Output the [x, y] coordinate of the center of the cell containing the given text.  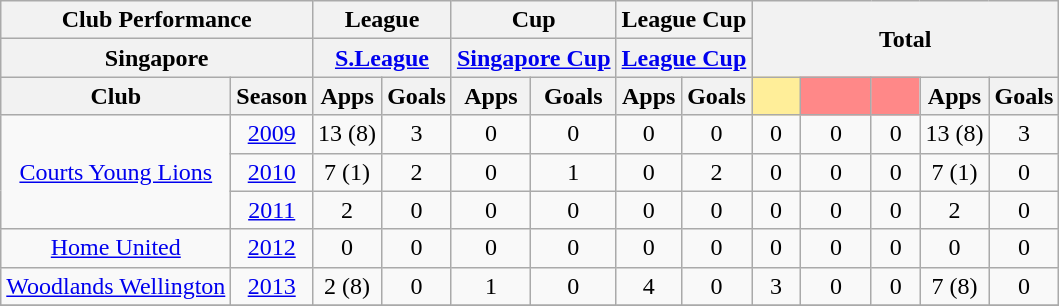
2010 [272, 172]
S.League [382, 58]
Courts Young Lions [116, 172]
Season [272, 96]
4 [648, 286]
Singapore Cup [534, 58]
Cup [534, 20]
Singapore [157, 58]
2013 [272, 286]
Home United [116, 248]
Club Performance [157, 20]
League [382, 20]
2 (8) [348, 286]
Woodlands Wellington [116, 286]
2011 [272, 210]
Club [116, 96]
2009 [272, 134]
2012 [272, 248]
7 (8) [954, 286]
Total [906, 39]
